Identify which cell holds the provided text, then report its (X, Y) central coordinate. 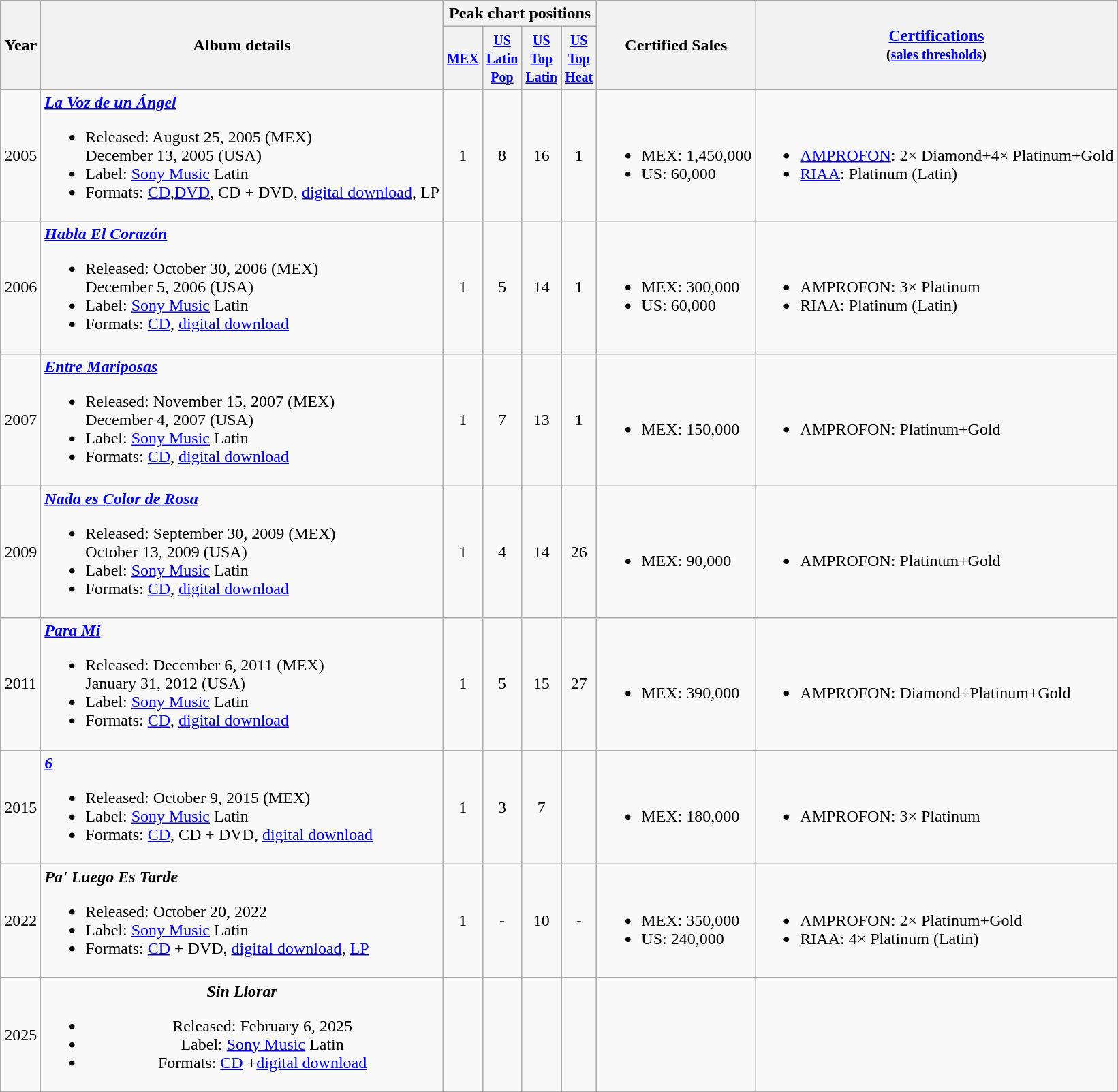
MEX: 180,000 (676, 807)
Para MiReleased: December 6, 2011 (MEX)January 31, 2012 (USA)Label: Sony Music LatinFormats: CD, digital download (243, 684)
MEX: 1,450,000US: 60,000 (676, 155)
2025 (20, 1034)
10 (542, 921)
MEX: 300,000US: 60,000 (676, 287)
8 (502, 155)
Certified Sales (676, 45)
6Released: October 9, 2015 (MEX)Label: Sony Music LatinFormats: CD, CD + DVD, digital download (243, 807)
Album details (243, 45)
AMPROFON: 3× PlatinumRIAA: Platinum (Latin) (936, 287)
26 (579, 552)
AMPROFON: 3× Platinum (936, 807)
La Voz de un ÁngelReleased: August 25, 2005 (MEX)December 13, 2005 (USA)Label: Sony Music LatinFormats: CD,DVD, CD + DVD, digital download, LP (243, 155)
2011 (20, 684)
US Top Latin (542, 58)
2006 (20, 287)
2005 (20, 155)
US Latin Pop (502, 58)
Peak chart positions (519, 14)
2015 (20, 807)
Year (20, 45)
MEX: 90,000 (676, 552)
MEX: 350,000US: 240,000 (676, 921)
AMPROFON: 2× Diamond+4× Platinum+GoldRIAA: Platinum (Latin) (936, 155)
US Top Heat (579, 58)
Nada es Color de RosaReleased: September 30, 2009 (MEX)October 13, 2009 (USA)Label: Sony Music LatinFormats: CD, digital download (243, 552)
2007 (20, 420)
MEX (463, 58)
MEX: 390,000 (676, 684)
Sin LlorarReleased: February 6, 2025Label: Sony Music LatinFormats: CD +digital download (243, 1034)
AMPROFON: Diamond+Platinum+Gold (936, 684)
Pa' Luego Es TardeReleased: October 20, 2022Label: Sony Music LatinFormats: CD + DVD, digital download, LP (243, 921)
27 (579, 684)
2009 (20, 552)
MEX: 150,000 (676, 420)
3 (502, 807)
Entre MariposasReleased: November 15, 2007 (MEX)December 4, 2007 (USA)Label: Sony Music LatinFormats: CD, digital download (243, 420)
Certifications(sales thresholds) (936, 45)
15 (542, 684)
Habla El CorazónReleased: October 30, 2006 (MEX)December 5, 2006 (USA)Label: Sony Music LatinFormats: CD, digital download (243, 287)
16 (542, 155)
4 (502, 552)
13 (542, 420)
2022 (20, 921)
AMPROFON: 2× Platinum+Gold RIAA: 4× Platinum (Latin) (936, 921)
